Pinpoint the cell where the given text exists, returning its (x, y) midpoint coordinate. 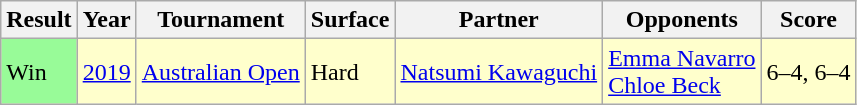
Year (106, 20)
Partner (499, 20)
Australian Open (220, 72)
Natsumi Kawaguchi (499, 72)
Score (808, 20)
Emma Navarro Chloe Beck (682, 72)
Result (39, 20)
2019 (106, 72)
6–4, 6–4 (808, 72)
Opponents (682, 20)
Surface (350, 20)
Win (39, 72)
Hard (350, 72)
Tournament (220, 20)
